Provide the (X, Y) coordinate of the cell's center where the given text is located.  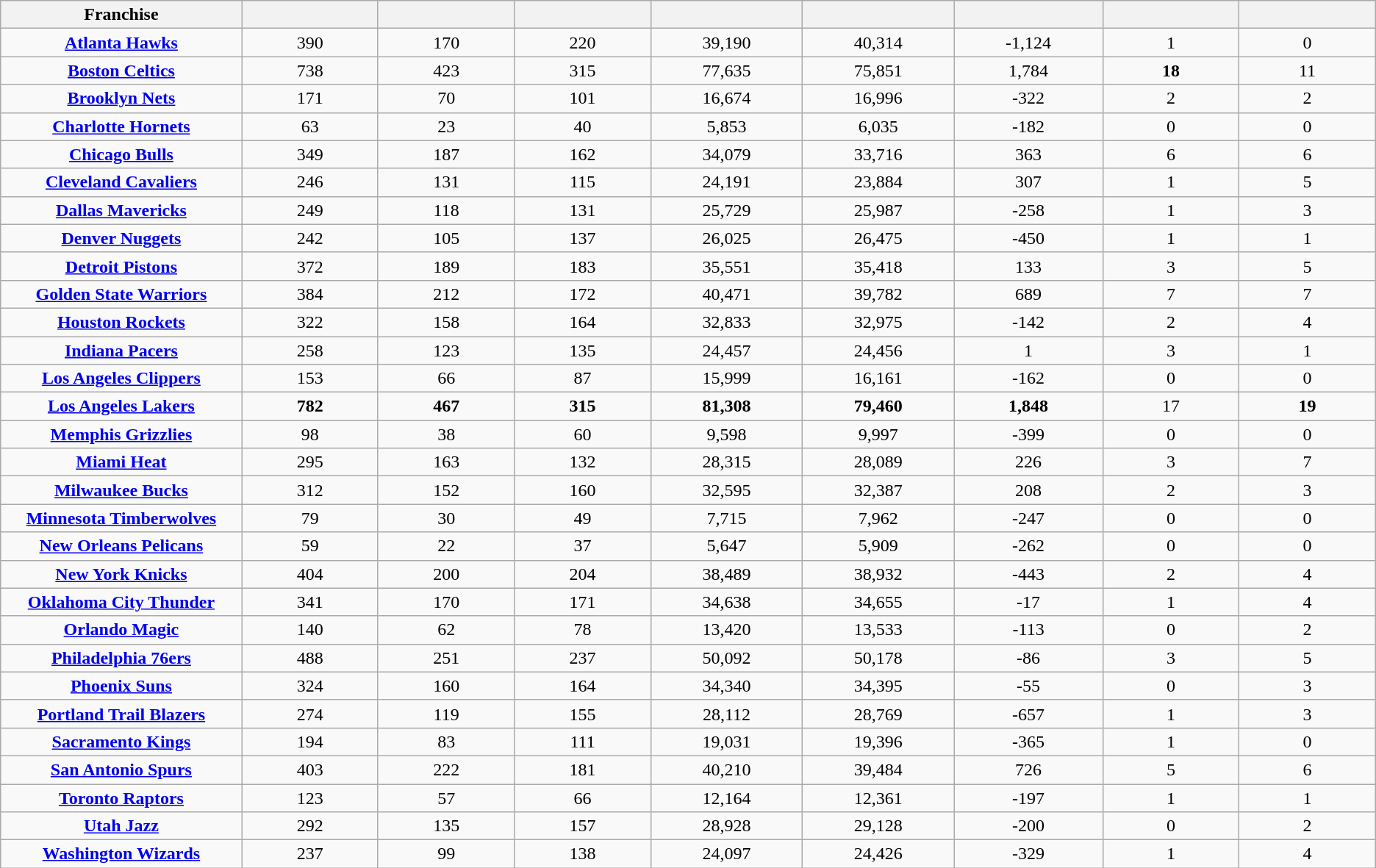
98 (310, 434)
79,460 (878, 406)
118 (445, 210)
-1,124 (1028, 43)
274 (310, 714)
Cleveland Cavaliers (121, 182)
152 (445, 490)
39,782 (878, 294)
242 (310, 238)
Los Angeles Lakers (121, 406)
23,884 (878, 182)
312 (310, 490)
5,909 (878, 546)
32,595 (726, 490)
15,999 (726, 379)
40 (582, 126)
404 (310, 574)
Philadelphia 76ers (121, 658)
Charlotte Hornets (121, 126)
Portland Trail Blazers (121, 714)
187 (445, 154)
Detroit Pistons (121, 266)
16,674 (726, 98)
25,729 (726, 210)
83 (445, 742)
689 (1028, 294)
Dallas Mavericks (121, 210)
Chicago Bulls (121, 154)
307 (1028, 182)
Indiana Pacers (121, 351)
28,769 (878, 714)
153 (310, 379)
40,314 (878, 43)
24,456 (878, 351)
24,097 (726, 854)
Sacramento Kings (121, 742)
24,457 (726, 351)
194 (310, 742)
390 (310, 43)
-365 (1028, 742)
133 (1028, 266)
1,784 (1028, 71)
34,079 (726, 154)
19 (1308, 406)
363 (1028, 154)
New Orleans Pelicans (121, 546)
-182 (1028, 126)
204 (582, 574)
181 (582, 770)
349 (310, 154)
39,190 (726, 43)
50,092 (726, 658)
324 (310, 686)
77,635 (726, 71)
75,851 (878, 71)
-247 (1028, 518)
17 (1170, 406)
Atlanta Hawks (121, 43)
Boston Celtics (121, 71)
39,484 (878, 770)
28,112 (726, 714)
-142 (1028, 322)
Oklahoma City Thunder (121, 602)
19,396 (878, 742)
183 (582, 266)
-399 (1028, 434)
132 (582, 462)
138 (582, 854)
13,420 (726, 630)
140 (310, 630)
163 (445, 462)
-17 (1028, 602)
9,598 (726, 434)
87 (582, 379)
-258 (1028, 210)
13,533 (878, 630)
-55 (1028, 686)
-162 (1028, 379)
322 (310, 322)
Milwaukee Bucks (121, 490)
782 (310, 406)
157 (582, 826)
99 (445, 854)
258 (310, 351)
16,161 (878, 379)
403 (310, 770)
Denver Nuggets (121, 238)
249 (310, 210)
726 (1028, 770)
158 (445, 322)
208 (1028, 490)
-86 (1028, 658)
24,426 (878, 854)
40,471 (726, 294)
Utah Jazz (121, 826)
38,489 (726, 574)
11 (1308, 71)
18 (1170, 71)
New York Knicks (121, 574)
28,089 (878, 462)
70 (445, 98)
24,191 (726, 182)
1,848 (1028, 406)
34,340 (726, 686)
32,975 (878, 322)
-197 (1028, 797)
32,833 (726, 322)
9,997 (878, 434)
30 (445, 518)
33,716 (878, 154)
7,715 (726, 518)
29,128 (878, 826)
Minnesota Timberwolves (121, 518)
Houston Rockets (121, 322)
25,987 (878, 210)
38,932 (878, 574)
Los Angeles Clippers (121, 379)
155 (582, 714)
467 (445, 406)
226 (1028, 462)
222 (445, 770)
-329 (1028, 854)
111 (582, 742)
60 (582, 434)
59 (310, 546)
212 (445, 294)
35,418 (878, 266)
22 (445, 546)
200 (445, 574)
23 (445, 126)
12,361 (878, 797)
423 (445, 71)
-322 (1028, 98)
341 (310, 602)
162 (582, 154)
-113 (1028, 630)
101 (582, 98)
115 (582, 182)
Orlando Magic (121, 630)
172 (582, 294)
81,308 (726, 406)
384 (310, 294)
57 (445, 797)
12,164 (726, 797)
34,638 (726, 602)
32,387 (878, 490)
189 (445, 266)
372 (310, 266)
San Antonio Spurs (121, 770)
28,315 (726, 462)
6,035 (878, 126)
Toronto Raptors (121, 797)
78 (582, 630)
5,647 (726, 546)
40,210 (726, 770)
34,655 (878, 602)
-200 (1028, 826)
Miami Heat (121, 462)
738 (310, 71)
34,395 (878, 686)
50,178 (878, 658)
19,031 (726, 742)
63 (310, 126)
251 (445, 658)
105 (445, 238)
49 (582, 518)
35,551 (726, 266)
137 (582, 238)
-450 (1028, 238)
Washington Wizards (121, 854)
-657 (1028, 714)
5,853 (726, 126)
28,928 (726, 826)
246 (310, 182)
26,475 (878, 238)
-262 (1028, 546)
Phoenix Suns (121, 686)
37 (582, 546)
16,996 (878, 98)
220 (582, 43)
79 (310, 518)
Franchise (121, 15)
119 (445, 714)
38 (445, 434)
Golden State Warriors (121, 294)
295 (310, 462)
Memphis Grizzlies (121, 434)
-443 (1028, 574)
26,025 (726, 238)
7,962 (878, 518)
62 (445, 630)
Brooklyn Nets (121, 98)
292 (310, 826)
488 (310, 658)
